Locate the cell with the specified text and output its [x, y] center coordinate. 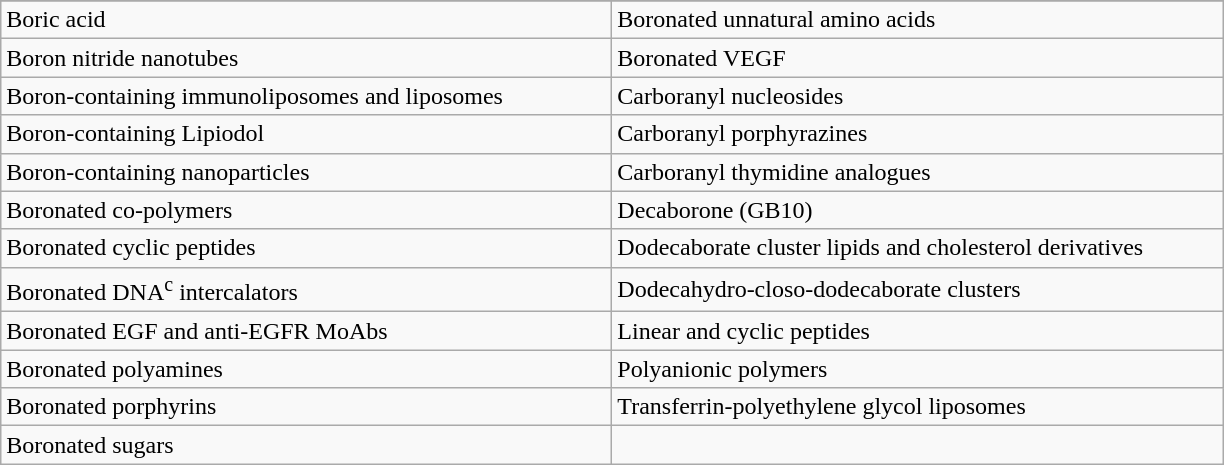
Carboranyl thymidine analogues [918, 172]
Boronated porphyrins [306, 407]
Boronated VEGF [918, 58]
Boronated DNAc intercalators [306, 290]
Boron nitride nanotubes [306, 58]
Boronated polyamines [306, 369]
Boronated co-polymers [306, 210]
Boron-containing nanoparticles [306, 172]
Polyanionic polymers [918, 369]
Boronated unnatural amino acids [918, 20]
Decaborone (GB10) [918, 210]
Boronated cyclic peptides [306, 248]
Carboranyl porphyrazines [918, 134]
Carboranyl nucleosides [918, 96]
Boronated EGF and anti-EGFR MoAbs [306, 331]
Boron-containing immunoliposomes and liposomes [306, 96]
Boronated sugars [306, 445]
Linear and cyclic peptides [918, 331]
Boric acid [306, 20]
Boron-containing Lipiodol [306, 134]
Dodecaborate cluster lipids and cholesterol derivatives [918, 248]
Dodecahydro-closo-dodecaborate clusters [918, 290]
Transferrin-polyethylene glycol liposomes [918, 407]
